Provide the (x, y) coordinate of the cell's center where the given text is located.  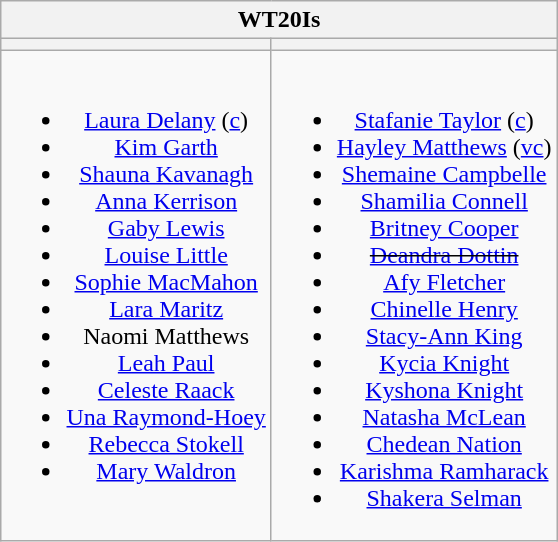
WT20Is (279, 20)
